Determine the (x, y) coordinate at the center of the cell enclosing the given text.  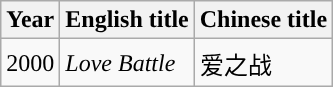
Year (30, 20)
Love Battle (127, 62)
Chinese title (263, 20)
2000 (30, 62)
English title (127, 20)
爱之战 (263, 62)
